Provide the (x, y) coordinate of the cell's center where the given text is located.  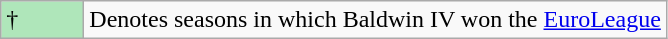
† (42, 20)
Denotes seasons in which Baldwin IV won the EuroLeague (376, 20)
